Return the [X, Y] coordinate for the center point of the cell that contains the specified text.  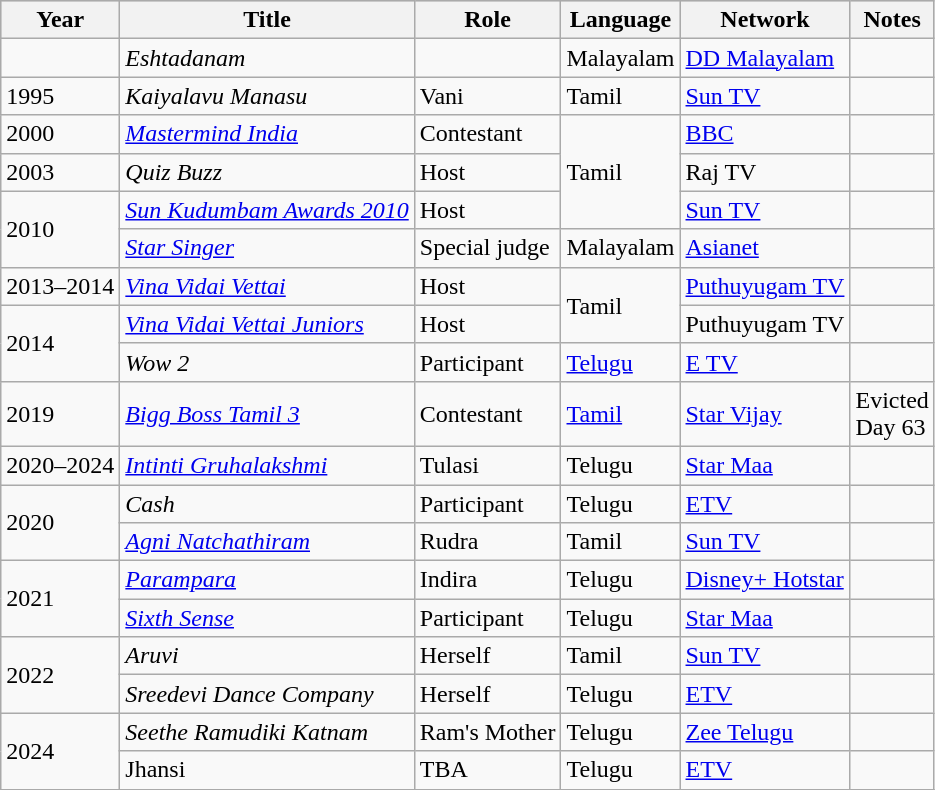
Bigg Boss Tamil 3 [267, 414]
Vani [488, 96]
2022 [60, 675]
Rudra [488, 542]
2014 [60, 343]
2000 [60, 134]
Special judge [488, 248]
2019 [60, 414]
Sun Kudumbam Awards 2010 [267, 210]
Asianet [765, 248]
2020 [60, 522]
Cash [267, 503]
Raj TV [765, 172]
Sixth Sense [267, 618]
Sreedevi Dance Company [267, 694]
Role [488, 20]
Notes [892, 20]
Vina Vidai Vettai [267, 286]
Kaiyalavu Manasu [267, 96]
Title [267, 20]
Intinti Gruhalakshmi [267, 465]
TBA [488, 770]
Jhansi [267, 770]
Indira [488, 580]
Parampara [267, 580]
Year [60, 20]
Disney+ Hotstar [765, 580]
2003 [60, 172]
Vina Vidai Vettai Juniors [267, 324]
Agni Natchathiram [267, 542]
2024 [60, 751]
E TV [765, 362]
Eshtadanam [267, 58]
Wow 2 [267, 362]
Zee Telugu [765, 732]
2013–2014 [60, 286]
Evicted Day 63 [892, 414]
Mastermind India [267, 134]
Language [620, 20]
1995 [60, 96]
2010 [60, 229]
Seethe Ramudiki Katnam [267, 732]
Star Vijay [765, 414]
Quiz Buzz [267, 172]
2021 [60, 599]
Star Singer [267, 248]
2020–2024 [60, 465]
DD Malayalam [765, 58]
Network [765, 20]
BBC [765, 134]
Tulasi [488, 465]
Ram's Mother [488, 732]
Aruvi [267, 656]
